Pinpoint the cell where the given text exists, returning its (x, y) midpoint coordinate. 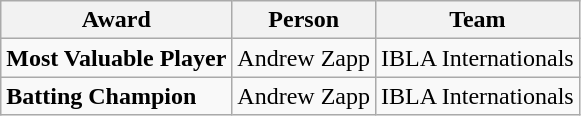
Person (304, 20)
Award (116, 20)
Most Valuable Player (116, 58)
Team (478, 20)
Batting Champion (116, 96)
